Scan for the cell matching the given text and deliver its (x, y) coordinate at center. 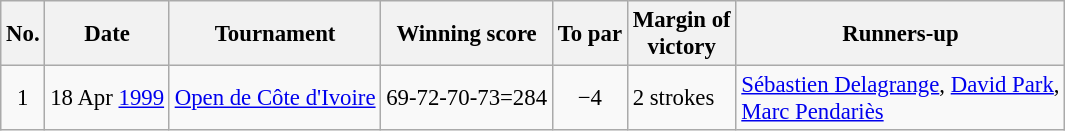
Winning score (467, 34)
Date (107, 34)
69-72-70-73=284 (467, 98)
−4 (590, 98)
Tournament (274, 34)
1 (23, 98)
18 Apr 1999 (107, 98)
Sébastien Delagrange, David Park, Marc Pendariès (900, 98)
Runners-up (900, 34)
Margin ofvictory (682, 34)
Open de Côte d'Ivoire (274, 98)
No. (23, 34)
2 strokes (682, 98)
To par (590, 34)
